Search for the cell housing the specified text and yield its [x, y] center coordinate. 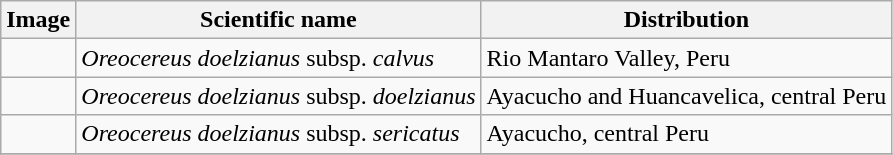
Oreocereus doelzianus subsp. sericatus [278, 134]
Oreocereus doelzianus subsp. calvus [278, 58]
Rio Mantaro Valley, Peru [686, 58]
Image [38, 20]
Distribution [686, 20]
Ayacucho, central Peru [686, 134]
Scientific name [278, 20]
Oreocereus doelzianus subsp. doelzianus [278, 96]
Ayacucho and Huancavelica, central Peru [686, 96]
